From the cell containing the given text, extract its center point as (X, Y) coordinate. 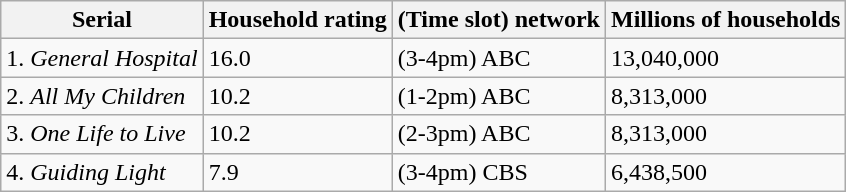
(1-2pm) ABC (498, 96)
16.0 (298, 58)
(3-4pm) CBS (498, 172)
Household rating (298, 20)
3. One Life to Live (102, 134)
4. Guiding Light (102, 172)
6,438,500 (725, 172)
(2-3pm) ABC (498, 134)
7.9 (298, 172)
2. All My Children (102, 96)
(3-4pm) ABC (498, 58)
1. General Hospital (102, 58)
13,040,000 (725, 58)
(Time slot) network (498, 20)
Serial (102, 20)
Millions of households (725, 20)
